Provide the [X, Y] coordinate of the cell's center where the given text is located.  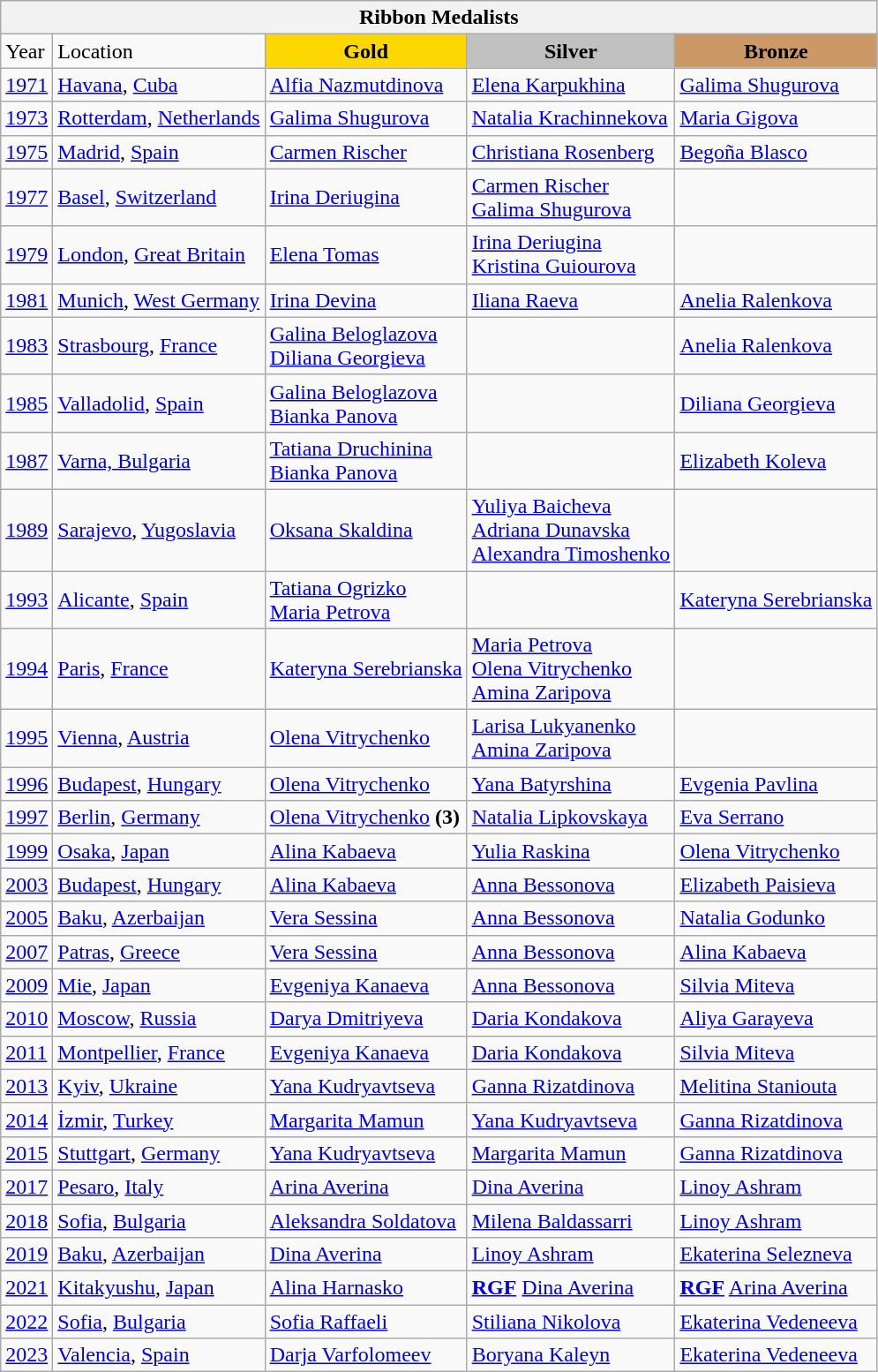
Alfia Nazmutdinova [365, 85]
Rotterdam, Netherlands [159, 118]
Alina Harnasko [365, 1288]
Vienna, Austria [159, 738]
1985 [26, 403]
Darja Varfolomeev [365, 1355]
Galina Beloglazova Bianka Panova [365, 403]
2007 [26, 952]
Montpellier, France [159, 1052]
Yana Batyrshina [571, 784]
Natalia Godunko [777, 918]
Stiliana Nikolova [571, 1322]
1975 [26, 152]
2005 [26, 918]
Year [26, 51]
2018 [26, 1221]
Location [159, 51]
2017 [26, 1187]
2003 [26, 885]
Arina Averina [365, 1187]
1994 [26, 669]
Aliya Garayeva [777, 1019]
Darya Dmitriyeva [365, 1019]
Elena Tomas [365, 254]
Mie, Japan [159, 985]
1995 [26, 738]
Moscow, Russia [159, 1019]
1999 [26, 851]
Carmen Rischer Galima Shugurova [571, 198]
Oksana Skaldina [365, 530]
Elizabeth Paisieva [777, 885]
Silver [571, 51]
Alicante, Spain [159, 599]
Osaka, Japan [159, 851]
Elizabeth Koleva [777, 461]
1997 [26, 818]
Pesaro, Italy [159, 1187]
Olena Vitrychenko (3) [365, 818]
Boryana Kaleyn [571, 1355]
Yulia Raskina [571, 851]
1987 [26, 461]
2011 [26, 1052]
2022 [26, 1322]
Madrid, Spain [159, 152]
2009 [26, 985]
Ekaterina Selezneva [777, 1255]
Berlin, Germany [159, 818]
Irina Deriugina Kristina Guiourova [571, 254]
Stuttgart, Germany [159, 1153]
Tatiana Ogrizko Maria Petrova [365, 599]
1989 [26, 530]
2023 [26, 1355]
Paris, France [159, 669]
Tatiana Druchinina Bianka Panova [365, 461]
Bronze [777, 51]
Strasbourg, France [159, 346]
Larisa Lukyanenko Amina Zaripova [571, 738]
Ribbon Medalists [439, 18]
Eva Serrano [777, 818]
Evgenia Pavlina [777, 784]
1971 [26, 85]
2015 [26, 1153]
London, Great Britain [159, 254]
Iliana Raeva [571, 300]
Patras, Greece [159, 952]
RGF Arina Averina [777, 1288]
Begoña Blasco [777, 152]
Valencia, Spain [159, 1355]
Maria Petrova Olena Vitrychenko Amina Zaripova [571, 669]
Milena Baldassarri [571, 1221]
Kitakyushu, Japan [159, 1288]
Kyiv, Ukraine [159, 1086]
Sarajevo, Yugoslavia [159, 530]
Elena Karpukhina [571, 85]
1983 [26, 346]
Aleksandra Soldatova [365, 1221]
Varna, Bulgaria [159, 461]
2021 [26, 1288]
2010 [26, 1019]
Basel, Switzerland [159, 198]
Yuliya Baicheva Adriana Dunavska Alexandra Timoshenko [571, 530]
1973 [26, 118]
Havana, Cuba [159, 85]
Irina Deriugina [365, 198]
2013 [26, 1086]
Gold [365, 51]
Natalia Krachinnekova [571, 118]
Maria Gigova [777, 118]
Galina Beloglazova Diliana Georgieva [365, 346]
Munich, West Germany [159, 300]
1977 [26, 198]
Carmen Rischer [365, 152]
2014 [26, 1119]
1979 [26, 254]
Irina Devina [365, 300]
1981 [26, 300]
Valladolid, Spain [159, 403]
1996 [26, 784]
2019 [26, 1255]
Christiana Rosenberg [571, 152]
Diliana Georgieva [777, 403]
Natalia Lipkovskaya [571, 818]
Melitina Staniouta [777, 1086]
İzmir, Turkey [159, 1119]
RGF Dina Averina [571, 1288]
Sofia Raffaeli [365, 1322]
1993 [26, 599]
